Find where the given text appears and provide that cell's center as [x, y] coordinate. 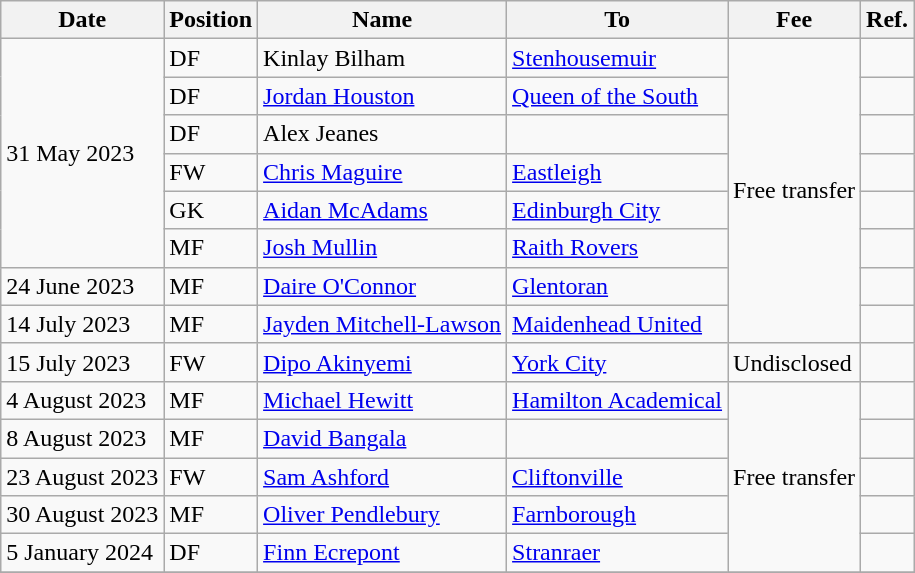
Michael Hewitt [382, 400]
Finn Ecrepont [382, 553]
Daire O'Connor [382, 286]
Position [211, 20]
Stenhousemuir [618, 58]
Jayden Mitchell-Lawson [382, 324]
Hamilton Academical [618, 400]
Maidenhead United [618, 324]
14 July 2023 [82, 324]
Date [82, 20]
Aidan McAdams [382, 210]
Chris Maguire [382, 172]
Ref. [888, 20]
York City [618, 362]
Cliftonville [618, 477]
Sam Ashford [382, 477]
15 July 2023 [82, 362]
To [618, 20]
Name [382, 20]
Edinburgh City [618, 210]
Undisclosed [794, 362]
Alex Jeanes [382, 134]
Eastleigh [618, 172]
31 May 2023 [82, 153]
Farnborough [618, 515]
Kinlay Bilham [382, 58]
David Bangala [382, 438]
4 August 2023 [82, 400]
Raith Rovers [618, 248]
23 August 2023 [82, 477]
Stranraer [618, 553]
Jordan Houston [382, 96]
8 August 2023 [82, 438]
Fee [794, 20]
24 June 2023 [82, 286]
5 January 2024 [82, 553]
Josh Mullin [382, 248]
30 August 2023 [82, 515]
Dipo Akinyemi [382, 362]
Glentoran [618, 286]
Oliver Pendlebury [382, 515]
Queen of the South [618, 96]
GK [211, 210]
